Provide the (x, y) coordinate of the cell's center where the given text is located.  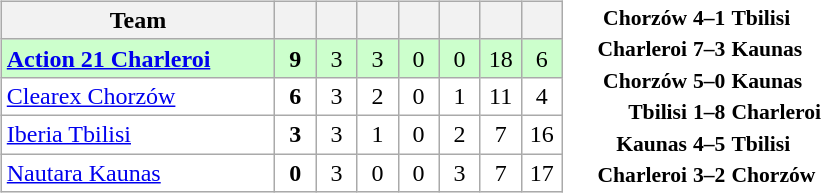
16 (542, 134)
Nautara Kaunas (138, 173)
Action 21 Charleroi (138, 58)
Iberia Tbilisi (138, 134)
11 (500, 96)
4–1 (710, 17)
4 (542, 96)
3–2 (710, 175)
17 (542, 173)
5–0 (710, 80)
7–3 (710, 49)
9 (296, 58)
Clearex Chorzów (138, 96)
Tbilisi (642, 112)
18 (500, 58)
4–5 (710, 143)
1–8 (710, 112)
Team (138, 20)
Kaunas (642, 143)
